Scan for the cell matching the given text and deliver its (x, y) coordinate at center. 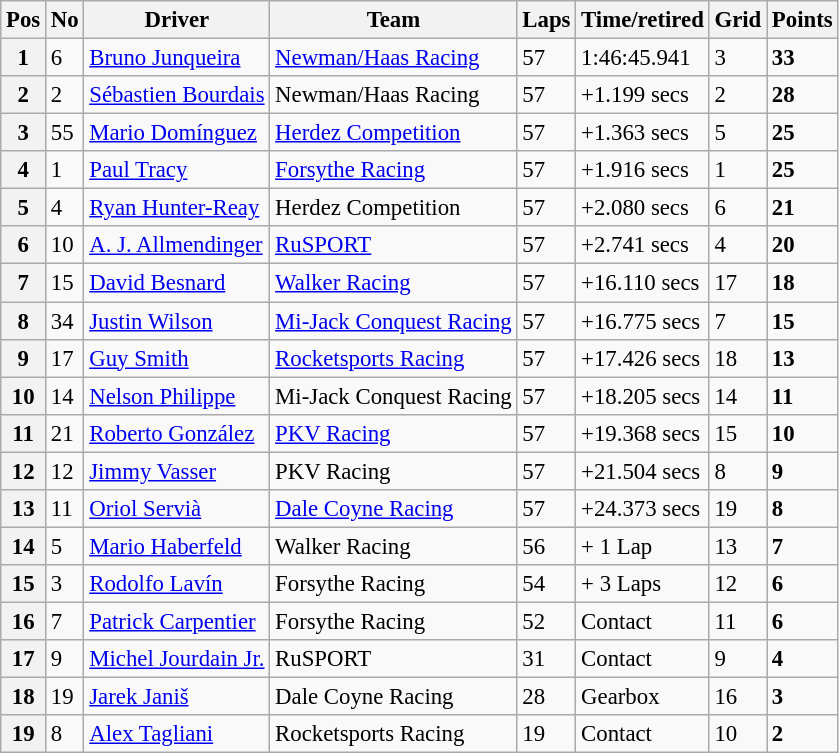
+2.741 secs (642, 245)
+2.080 secs (642, 208)
David Besnard (177, 283)
+17.426 secs (642, 358)
+18.205 secs (642, 396)
Paul Tracy (177, 170)
No (65, 20)
+24.373 secs (642, 509)
Points (802, 20)
Team (394, 20)
Roberto González (177, 433)
55 (65, 133)
Mario Haberfeld (177, 546)
A. J. Allmendinger (177, 245)
Guy Smith (177, 358)
+1.363 secs (642, 133)
Ryan Hunter-Reay (177, 208)
34 (65, 321)
+ 1 Lap (642, 546)
+1.916 secs (642, 170)
Time/retired (642, 20)
31 (546, 659)
+19.368 secs (642, 433)
20 (802, 245)
Laps (546, 20)
+21.504 secs (642, 471)
Alex Tagliani (177, 734)
Bruno Junqueira (177, 58)
Gearbox (642, 697)
Rodolfo Lavín (177, 584)
+16.775 secs (642, 321)
Jimmy Vasser (177, 471)
52 (546, 621)
Oriol Servià (177, 509)
1:46:45.941 (642, 58)
33 (802, 58)
54 (546, 584)
Justin Wilson (177, 321)
Patrick Carpentier (177, 621)
Grid (738, 20)
Driver (177, 20)
56 (546, 546)
Pos (24, 20)
Michel Jourdain Jr. (177, 659)
Sébastien Bourdais (177, 95)
Mario Domínguez (177, 133)
+ 3 Laps (642, 584)
Nelson Philippe (177, 396)
Jarek Janiš (177, 697)
+1.199 secs (642, 95)
+16.110 secs (642, 283)
